From the cell containing the given text, extract its center point as (X, Y) coordinate. 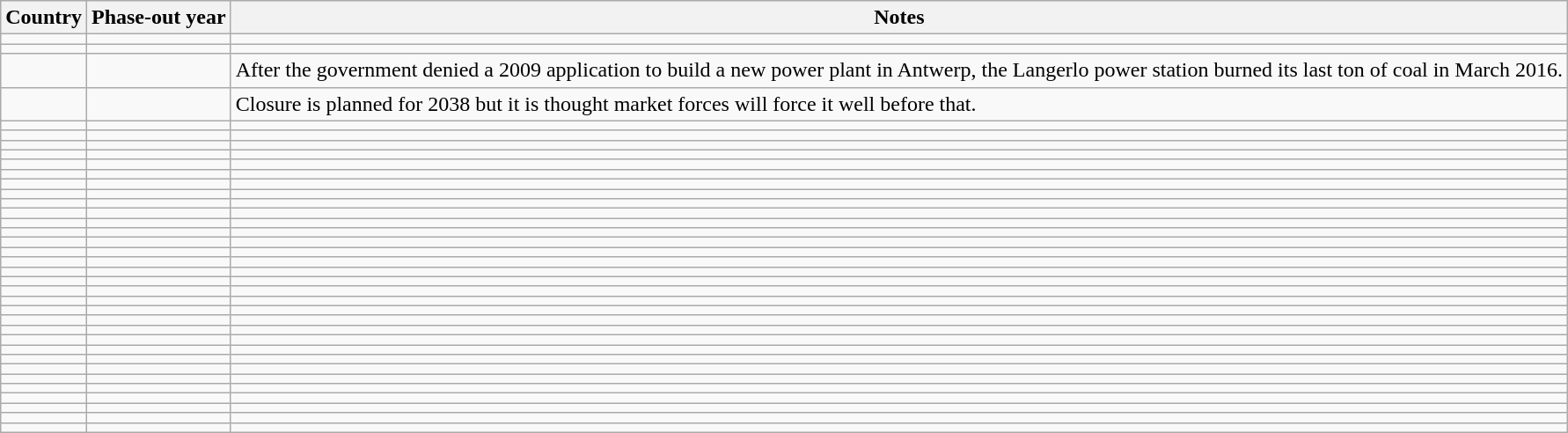
Country (44, 18)
Notes (899, 18)
Phase-out year (158, 18)
Closure is planned for 2038 but it is thought market forces will force it well before that. (899, 104)
